Pinpoint the cell where the given text exists, returning its (x, y) midpoint coordinate. 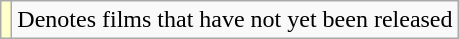
Denotes films that have not yet been released (235, 20)
